From the cell containing the given text, extract its center point as [X, Y] coordinate. 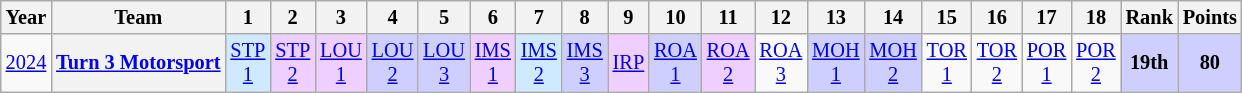
TOR1 [947, 63]
IMS2 [539, 63]
7 [539, 17]
Team [138, 17]
Points [1210, 17]
TOR2 [997, 63]
LOU3 [444, 63]
ROA1 [676, 63]
13 [836, 17]
15 [947, 17]
ROA3 [780, 63]
5 [444, 17]
6 [493, 17]
ROA2 [728, 63]
MOH2 [892, 63]
8 [585, 17]
MOH1 [836, 63]
Turn 3 Motorsport [138, 63]
1 [248, 17]
4 [393, 17]
12 [780, 17]
17 [1046, 17]
LOU2 [393, 63]
11 [728, 17]
IMS1 [493, 63]
9 [628, 17]
IRP [628, 63]
3 [341, 17]
19th [1150, 63]
14 [892, 17]
IMS3 [585, 63]
18 [1096, 17]
Rank [1150, 17]
16 [997, 17]
2024 [26, 63]
2 [292, 17]
LOU1 [341, 63]
POR1 [1046, 63]
Year [26, 17]
STP1 [248, 63]
POR2 [1096, 63]
10 [676, 17]
STP2 [292, 63]
80 [1210, 63]
